Identify which cell holds the provided text, then report its (x, y) central coordinate. 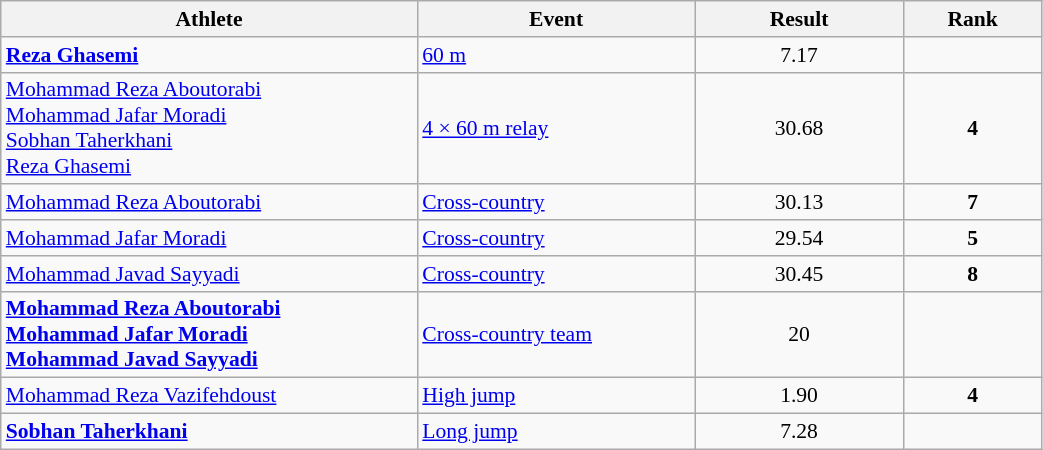
Sobhan Taherkhani (210, 432)
Mohammad Reza AboutorabiMohammad Jafar MoradiMohammad Javad Sayyadi (210, 334)
20 (799, 334)
Event (556, 19)
7.17 (799, 55)
1.90 (799, 396)
7.28 (799, 432)
60 m (556, 55)
Result (799, 19)
Mohammad Reza Aboutorabi (210, 203)
Cross-country team (556, 334)
5 (972, 238)
Mohammad Jafar Moradi (210, 238)
7 (972, 203)
8 (972, 274)
30.13 (799, 203)
Athlete (210, 19)
30.45 (799, 274)
High jump (556, 396)
30.68 (799, 128)
4 × 60 m relay (556, 128)
Long jump (556, 432)
Mohammad Javad Sayyadi (210, 274)
Reza Ghasemi (210, 55)
29.54 (799, 238)
Rank (972, 19)
Mohammad Reza AboutorabiMohammad Jafar MoradiSobhan TaherkhaniReza Ghasemi (210, 128)
Mohammad Reza Vazifehdoust (210, 396)
